Find where the given text appears and provide that cell's center as (X, Y) coordinate. 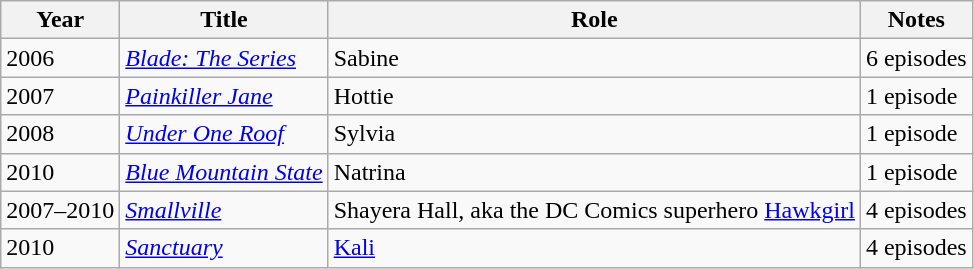
Hottie (594, 96)
Title (224, 20)
6 episodes (916, 58)
Role (594, 20)
2007–2010 (60, 210)
Notes (916, 20)
2006 (60, 58)
Painkiller Jane (224, 96)
Year (60, 20)
Blade: The Series (224, 58)
Sanctuary (224, 248)
2007 (60, 96)
2008 (60, 134)
Under One Roof (224, 134)
Smallville (224, 210)
Blue Mountain State (224, 172)
Natrina (594, 172)
Sabine (594, 58)
Kali (594, 248)
Sylvia (594, 134)
Shayera Hall, aka the DC Comics superhero Hawkgirl (594, 210)
